Search for the cell housing the specified text and yield its [x, y] center coordinate. 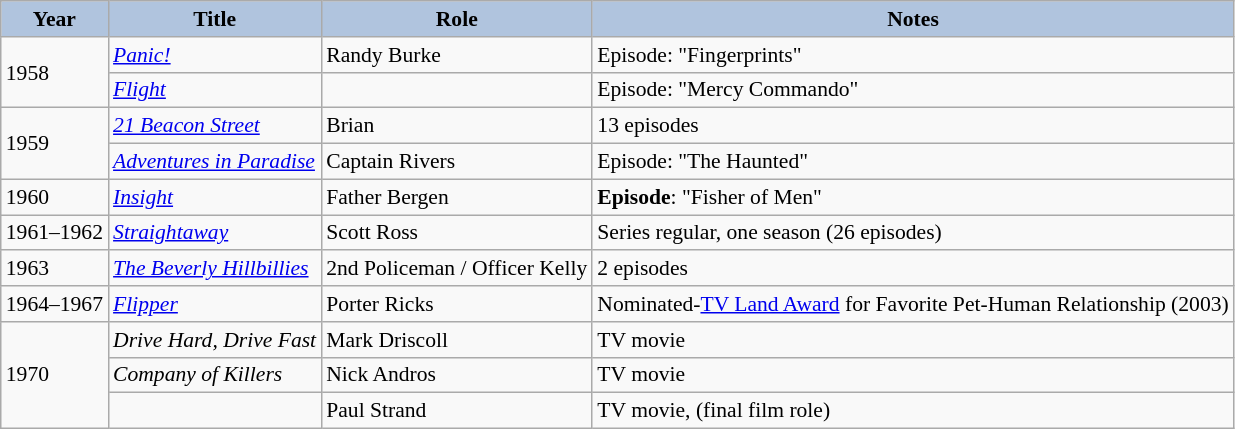
TV movie, (final film role) [912, 411]
Adventures in Paradise [214, 162]
Notes [912, 19]
Series regular, one season (26 episodes) [912, 233]
Episode: "Mercy Commando" [912, 90]
Brian [456, 126]
Episode: "Fingerprints" [912, 55]
Panic! [214, 55]
Captain Rivers [456, 162]
Mark Driscoll [456, 340]
21 Beacon Street [214, 126]
Role [456, 19]
Nominated-TV Land Award for Favorite Pet-Human Relationship (2003) [912, 304]
Flipper [214, 304]
Father Bergen [456, 197]
Nick Andros [456, 375]
2nd Policeman / Officer Kelly [456, 269]
13 episodes [912, 126]
Flight [214, 90]
Scott Ross [456, 233]
Year [54, 19]
1959 [54, 144]
1960 [54, 197]
The Beverly Hillbillies [214, 269]
Episode: "Fisher of Men" [912, 197]
1961–1962 [54, 233]
Randy Burke [456, 55]
Insight [214, 197]
Straightaway [214, 233]
Episode: "The Haunted" [912, 162]
2 episodes [912, 269]
1964–1967 [54, 304]
1963 [54, 269]
1970 [54, 376]
Company of Killers [214, 375]
Drive Hard, Drive Fast [214, 340]
Title [214, 19]
1958 [54, 72]
Paul Strand [456, 411]
Porter Ricks [456, 304]
